Return the [X, Y] coordinate for the center point of the cell that contains the specified text.  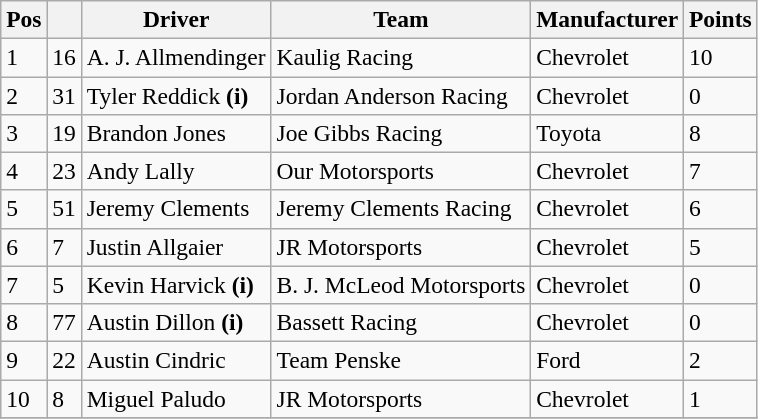
Team Penske [401, 360]
22 [64, 360]
31 [64, 95]
Team [401, 19]
Points [721, 19]
Tyler Reddick (i) [176, 95]
4 [24, 171]
Kaulig Racing [401, 57]
51 [64, 209]
Miguel Paludo [176, 398]
Kevin Harvick (i) [176, 285]
Pos [24, 19]
A. J. Allmendinger [176, 57]
77 [64, 322]
3 [24, 133]
Our Motorsports [401, 171]
Justin Allgaier [176, 247]
Andy Lally [176, 171]
Manufacturer [608, 19]
16 [64, 57]
19 [64, 133]
Bassett Racing [401, 322]
Jordan Anderson Racing [401, 95]
Joe Gibbs Racing [401, 133]
Jeremy Clements Racing [401, 209]
Austin Dillon (i) [176, 322]
23 [64, 171]
Toyota [608, 133]
9 [24, 360]
Ford [608, 360]
B. J. McLeod Motorsports [401, 285]
Driver [176, 19]
Austin Cindric [176, 360]
Jeremy Clements [176, 209]
Brandon Jones [176, 133]
